Scan for the cell matching the given text and deliver its (X, Y) coordinate at center. 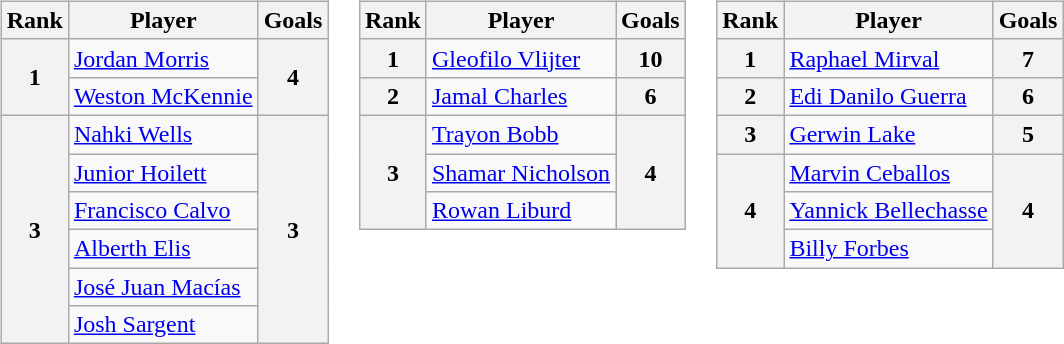
10 (651, 58)
Marvin Ceballos (888, 173)
Billy Forbes (888, 249)
Josh Sargent (163, 325)
Jordan Morris (163, 58)
Raphael Mirval (888, 58)
5 (1028, 134)
Alberth Elis (163, 249)
José Juan Macías (163, 287)
7 (1028, 58)
Weston McKennie (163, 96)
Rowan Liburd (520, 211)
Nahki Wells (163, 134)
Gleofilo Vlijter (520, 58)
Yannick Bellechasse (888, 211)
Edi Danilo Guerra (888, 96)
Jamal Charles (520, 96)
Trayon Bobb (520, 134)
Shamar Nicholson (520, 173)
Francisco Calvo (163, 211)
Junior Hoilett (163, 173)
Gerwin Lake (888, 134)
